Identify which cell holds the provided text, then report its (x, y) central coordinate. 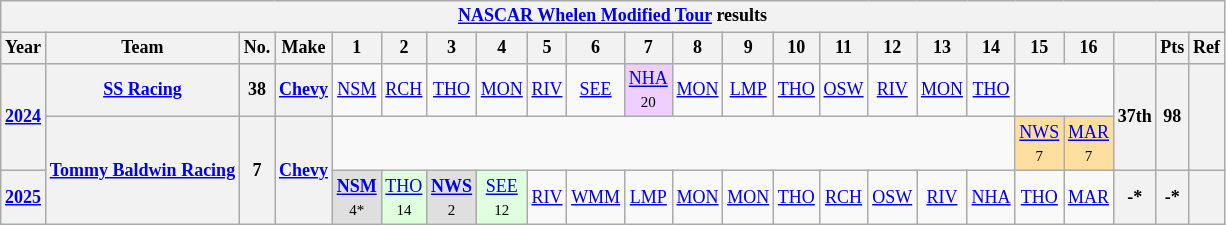
37th (1134, 116)
14 (991, 48)
13 (942, 48)
Team (142, 48)
12 (892, 48)
MAR (1089, 197)
11 (844, 48)
9 (748, 48)
NWS2 (452, 197)
2024 (24, 116)
No. (256, 48)
NSM (356, 90)
Pts (1172, 48)
MAR7 (1089, 144)
SS Racing (142, 90)
4 (502, 48)
NASCAR Whelen Modified Tour results (613, 16)
98 (1172, 116)
SEE (596, 90)
NHA (991, 197)
5 (547, 48)
8 (698, 48)
SEE12 (502, 197)
6 (596, 48)
3 (452, 48)
38 (256, 90)
NHA20 (648, 90)
THO14 (404, 197)
1 (356, 48)
WMM (596, 197)
Tommy Baldwin Racing (142, 170)
10 (797, 48)
Make (304, 48)
2 (404, 48)
Year (24, 48)
Ref (1207, 48)
16 (1089, 48)
NSM4* (356, 197)
15 (1040, 48)
2025 (24, 197)
NWS7 (1040, 144)
